Return (x, y) of the center of cell containing provided text 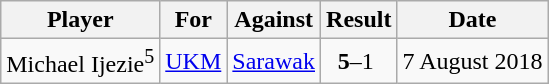
7 August 2018 (472, 62)
Against (274, 20)
Result (359, 20)
For (194, 20)
5–1 (359, 62)
Date (472, 20)
Sarawak (274, 62)
UKM (194, 62)
Player (80, 20)
Michael Ijezie5 (80, 62)
